Determine the [x, y] coordinate at the center of the cell enclosing the given text.  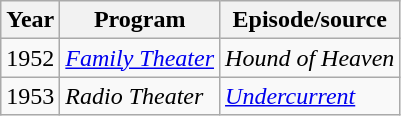
1952 [30, 58]
Episode/source [310, 20]
Year [30, 20]
Undercurrent [310, 96]
Family Theater [140, 58]
Radio Theater [140, 96]
1953 [30, 96]
Hound of Heaven [310, 58]
Program [140, 20]
